Identify which cell holds the provided text, then report its [x, y] central coordinate. 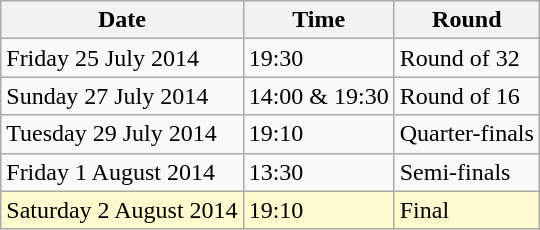
Date [122, 20]
Final [466, 210]
13:30 [318, 172]
Saturday 2 August 2014 [122, 210]
Friday 25 July 2014 [122, 58]
14:00 & 19:30 [318, 96]
Round of 32 [466, 58]
Semi-finals [466, 172]
Round of 16 [466, 96]
Sunday 27 July 2014 [122, 96]
Time [318, 20]
Round [466, 20]
19:30 [318, 58]
Tuesday 29 July 2014 [122, 134]
Friday 1 August 2014 [122, 172]
Quarter-finals [466, 134]
